For the text-containing cell, return its midpoint in [X, Y] coordinate format. 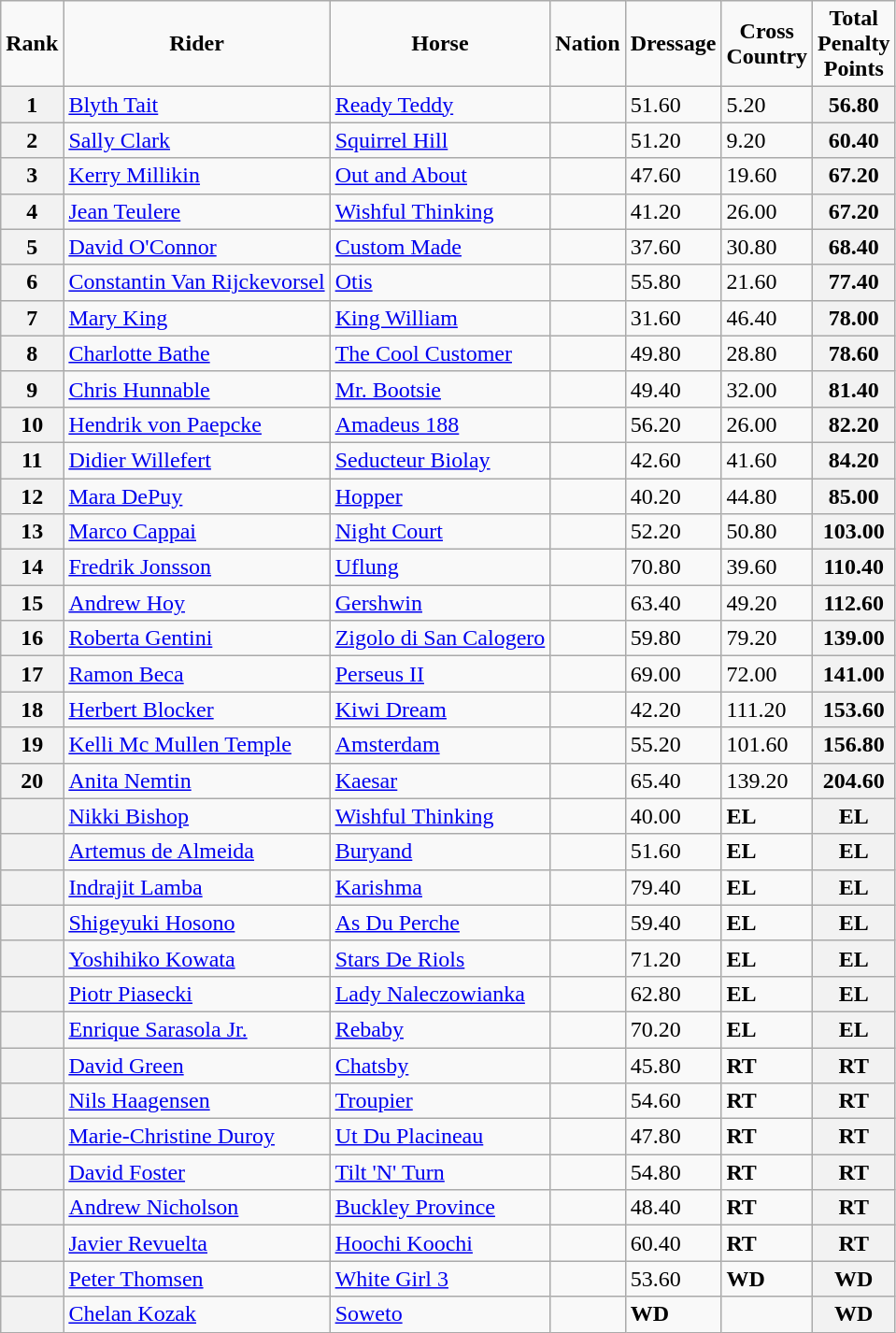
9.20 [767, 140]
2 [32, 140]
47.60 [673, 176]
Sally Clark [196, 140]
18 [32, 709]
77.40 [854, 282]
62.80 [673, 994]
Nils Haagensen [196, 1101]
Hoochi Koochi [440, 1243]
Cross Country [767, 44]
45.80 [673, 1065]
32.00 [767, 389]
Stars De Riols [440, 958]
4 [32, 211]
1 [32, 105]
Mary King [196, 318]
Mara DePuy [196, 496]
Gershwin [440, 603]
56.20 [673, 424]
Fredrik Jonsson [196, 567]
55.80 [673, 282]
Andrew Nicholson [196, 1208]
5.20 [767, 105]
139.20 [767, 781]
Rank [32, 44]
Chelan Kozak [196, 1314]
12 [32, 496]
63.40 [673, 603]
44.80 [767, 496]
Uflung [440, 567]
72.00 [767, 674]
Indrajit Lamba [196, 887]
41.20 [673, 211]
54.60 [673, 1101]
As Du Perche [440, 923]
Constantin Van Rijckevorsel [196, 282]
103.00 [854, 532]
153.60 [854, 709]
49.20 [767, 603]
20 [32, 781]
Andrew Hoy [196, 603]
59.80 [673, 638]
The Cool Customer [440, 353]
14 [32, 567]
40.00 [673, 816]
11 [32, 460]
111.20 [767, 709]
54.80 [673, 1172]
Mr. Bootsie [440, 389]
Amsterdam [440, 745]
15 [32, 603]
Squirrel Hill [440, 140]
10 [32, 424]
65.40 [673, 781]
8 [32, 353]
5 [32, 247]
Jean Teulere [196, 211]
101.60 [767, 745]
Rider [196, 44]
Kerry Millikin [196, 176]
Kelli Mc Mullen Temple [196, 745]
Yoshihiko Kowata [196, 958]
68.40 [854, 247]
Enrique Sarasola Jr. [196, 1029]
79.40 [673, 887]
Rebaby [440, 1029]
78.00 [854, 318]
Amadeus 188 [440, 424]
David O'Connor [196, 247]
Tilt 'N' Turn [440, 1172]
Nation [588, 44]
Marie-Christine Duroy [196, 1137]
52.20 [673, 532]
19 [32, 745]
84.20 [854, 460]
Javier Revuelta [196, 1243]
Horse [440, 44]
6 [32, 282]
David Green [196, 1065]
Nikki Bishop [196, 816]
Buryand [440, 852]
81.40 [854, 389]
Peter Thomsen [196, 1279]
White Girl 3 [440, 1279]
Artemus de Almeida [196, 852]
48.40 [673, 1208]
50.80 [767, 532]
Out and About [440, 176]
Roberta Gentini [196, 638]
Ut Du Placineau [440, 1137]
Dressage [673, 44]
Charlotte Bathe [196, 353]
Seducteur Biolay [440, 460]
204.60 [854, 781]
40.20 [673, 496]
79.20 [767, 638]
85.00 [854, 496]
3 [32, 176]
78.60 [854, 353]
Hendrik von Paepcke [196, 424]
69.00 [673, 674]
42.60 [673, 460]
49.80 [673, 353]
Herbert Blocker [196, 709]
9 [32, 389]
31.60 [673, 318]
Night Court [440, 532]
112.60 [854, 603]
19.60 [767, 176]
Troupier [440, 1101]
56.80 [854, 105]
30.80 [767, 247]
Chatsby [440, 1065]
55.20 [673, 745]
Didier Willefert [196, 460]
21.60 [767, 282]
49.40 [673, 389]
41.60 [767, 460]
Marco Cappai [196, 532]
37.60 [673, 247]
82.20 [854, 424]
110.40 [854, 567]
Ramon Beca [196, 674]
Custom Made [440, 247]
42.20 [673, 709]
Kiwi Dream [440, 709]
47.80 [673, 1137]
156.80 [854, 745]
Blyth Tait [196, 105]
Karishma [440, 887]
Shigeyuki Hosono [196, 923]
Ready Teddy [440, 105]
David Foster [196, 1172]
King William [440, 318]
46.40 [767, 318]
Buckley Province [440, 1208]
Total Penalty Points [854, 44]
16 [32, 638]
139.00 [854, 638]
7 [32, 318]
Piotr Piasecki [196, 994]
39.60 [767, 567]
Hopper [440, 496]
51.20 [673, 140]
Chris Hunnable [196, 389]
53.60 [673, 1279]
Zigolo di San Calogero [440, 638]
70.20 [673, 1029]
28.80 [767, 353]
59.40 [673, 923]
Lady Naleczowianka [440, 994]
Anita Nemtin [196, 781]
17 [32, 674]
Kaesar [440, 781]
Otis [440, 282]
Soweto [440, 1314]
141.00 [854, 674]
13 [32, 532]
70.80 [673, 567]
71.20 [673, 958]
Perseus II [440, 674]
